Search for the cell housing the specified text and yield its (x, y) center coordinate. 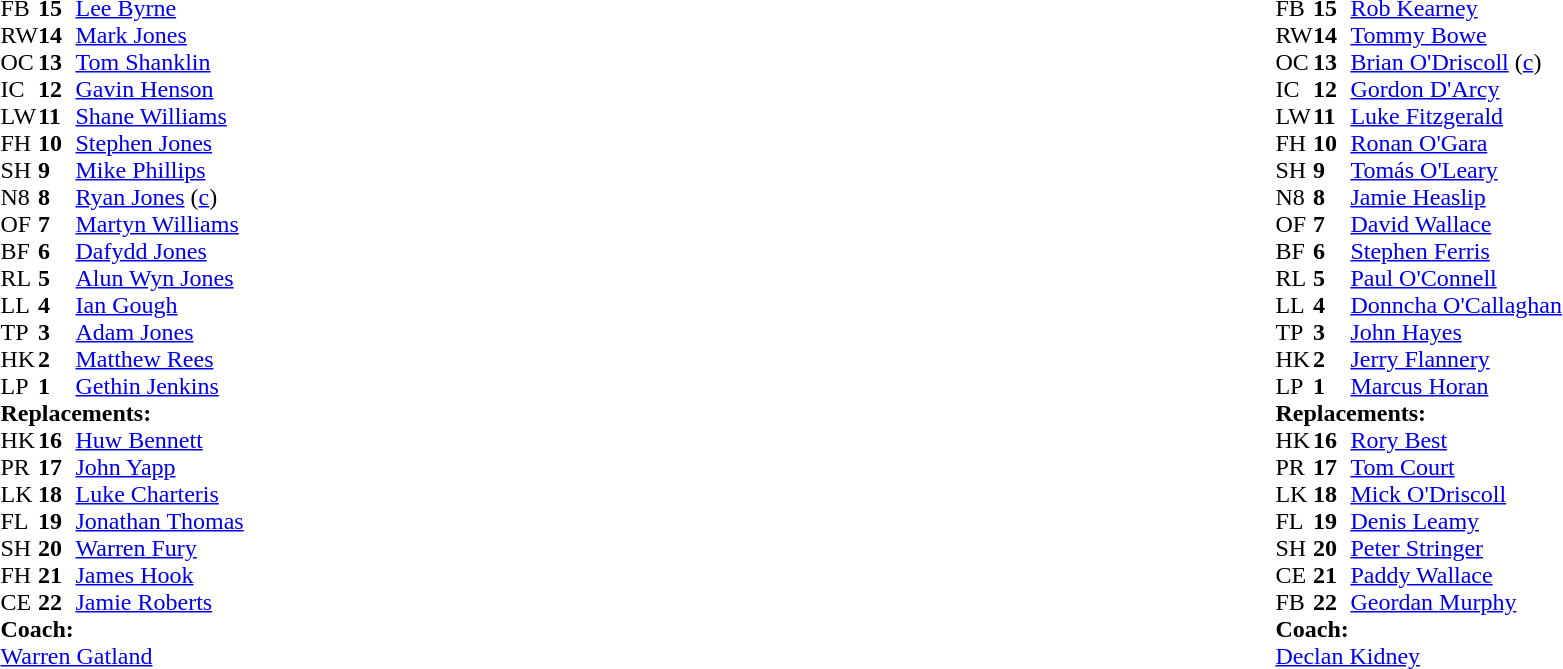
Rory Best (1456, 440)
Jamie Roberts (160, 602)
Matthew Rees (160, 360)
Jonathan Thomas (160, 522)
Jerry Flannery (1456, 360)
Gethin Jenkins (160, 386)
Warren Fury (160, 548)
Shane Williams (160, 116)
Donncha O'Callaghan (1456, 306)
Tommy Bowe (1456, 36)
Dafydd Jones (160, 252)
Ronan O'Gara (1456, 144)
Martyn Williams (160, 224)
Huw Bennett (160, 440)
Warren Gatland (122, 656)
Peter Stringer (1456, 548)
Paddy Wallace (1456, 576)
FB (1294, 602)
Gordon D'Arcy (1456, 90)
Mick O'Driscoll (1456, 494)
Paul O'Connell (1456, 278)
James Hook (160, 576)
David Wallace (1456, 224)
Luke Charteris (160, 494)
John Hayes (1456, 332)
Adam Jones (160, 332)
Alun Wyn Jones (160, 278)
Brian O'Driscoll (c) (1456, 62)
Stephen Jones (160, 144)
Denis Leamy (1456, 522)
Tom Court (1456, 468)
Declan Kidney (1418, 656)
Jamie Heaslip (1456, 198)
Gavin Henson (160, 90)
John Yapp (160, 468)
Marcus Horan (1456, 386)
Mike Phillips (160, 170)
Stephen Ferris (1456, 252)
Ian Gough (160, 306)
Ryan Jones (c) (160, 198)
Tom Shanklin (160, 62)
Mark Jones (160, 36)
Luke Fitzgerald (1456, 116)
Geordan Murphy (1456, 602)
Tomás O'Leary (1456, 170)
